Extract the [X, Y] coordinate from the center of the cell holding the provided text.  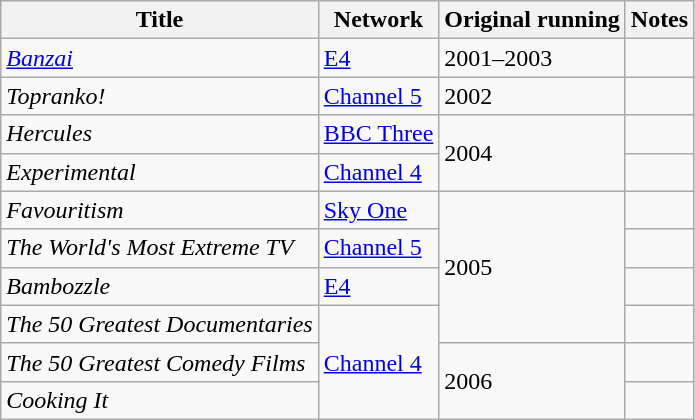
Notes [659, 20]
2006 [532, 381]
2001–2003 [532, 58]
2002 [532, 96]
Experimental [160, 172]
Title [160, 20]
BBC Three [378, 134]
Banzai [160, 58]
2004 [532, 153]
The World's Most Extreme TV [160, 248]
Topranko! [160, 96]
Original running [532, 20]
Hercules [160, 134]
Network [378, 20]
2005 [532, 267]
Sky One [378, 210]
Bambozzle [160, 286]
The 50 Greatest Comedy Films [160, 362]
The 50 Greatest Documentaries [160, 324]
Favouritism [160, 210]
Cooking It [160, 400]
